Identify which cell holds the provided text, then report its (x, y) central coordinate. 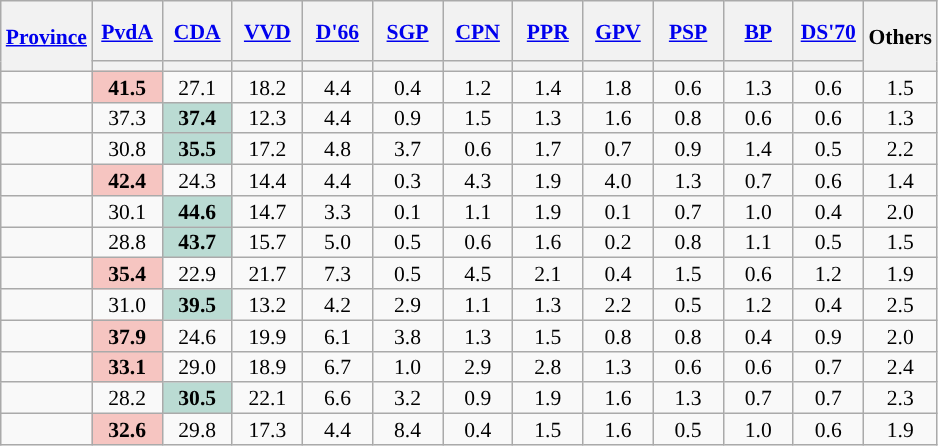
28.8 (127, 242)
15.7 (267, 242)
39.5 (197, 304)
8.4 (408, 430)
0.2 (618, 242)
1.8 (618, 86)
22.1 (267, 398)
3.2 (408, 398)
4.5 (478, 274)
13.2 (267, 304)
6.1 (337, 336)
6.7 (337, 366)
1.7 (548, 150)
35.5 (197, 150)
5.0 (337, 242)
18.9 (267, 366)
22.9 (197, 274)
CPN (478, 31)
30.5 (197, 398)
PSP (688, 31)
D'66 (337, 31)
2.5 (900, 304)
2.3 (900, 398)
0.3 (408, 180)
37.9 (127, 336)
GPV (618, 31)
DS'70 (828, 31)
2.8 (548, 366)
14.7 (267, 212)
7.3 (337, 274)
SGP (408, 31)
4.8 (337, 150)
PvdA (127, 31)
2.1 (548, 274)
CDA (197, 31)
32.6 (127, 430)
4.3 (478, 180)
4.0 (618, 180)
3.7 (408, 150)
29.8 (197, 430)
28.2 (127, 398)
19.9 (267, 336)
Province (46, 36)
37.4 (197, 118)
4.2 (337, 304)
42.4 (127, 180)
BP (758, 31)
41.5 (127, 86)
27.1 (197, 86)
21.7 (267, 274)
24.3 (197, 180)
30.8 (127, 150)
31.0 (127, 304)
Others (900, 36)
VVD (267, 31)
43.7 (197, 242)
29.0 (197, 366)
14.4 (267, 180)
37.3 (127, 118)
12.3 (267, 118)
PPR (548, 31)
24.6 (197, 336)
17.3 (267, 430)
3.8 (408, 336)
18.2 (267, 86)
6.6 (337, 398)
30.1 (127, 212)
2.4 (900, 366)
44.6 (197, 212)
35.4 (127, 274)
33.1 (127, 366)
17.2 (267, 150)
3.3 (337, 212)
